Return (x, y) of the center of cell containing provided text 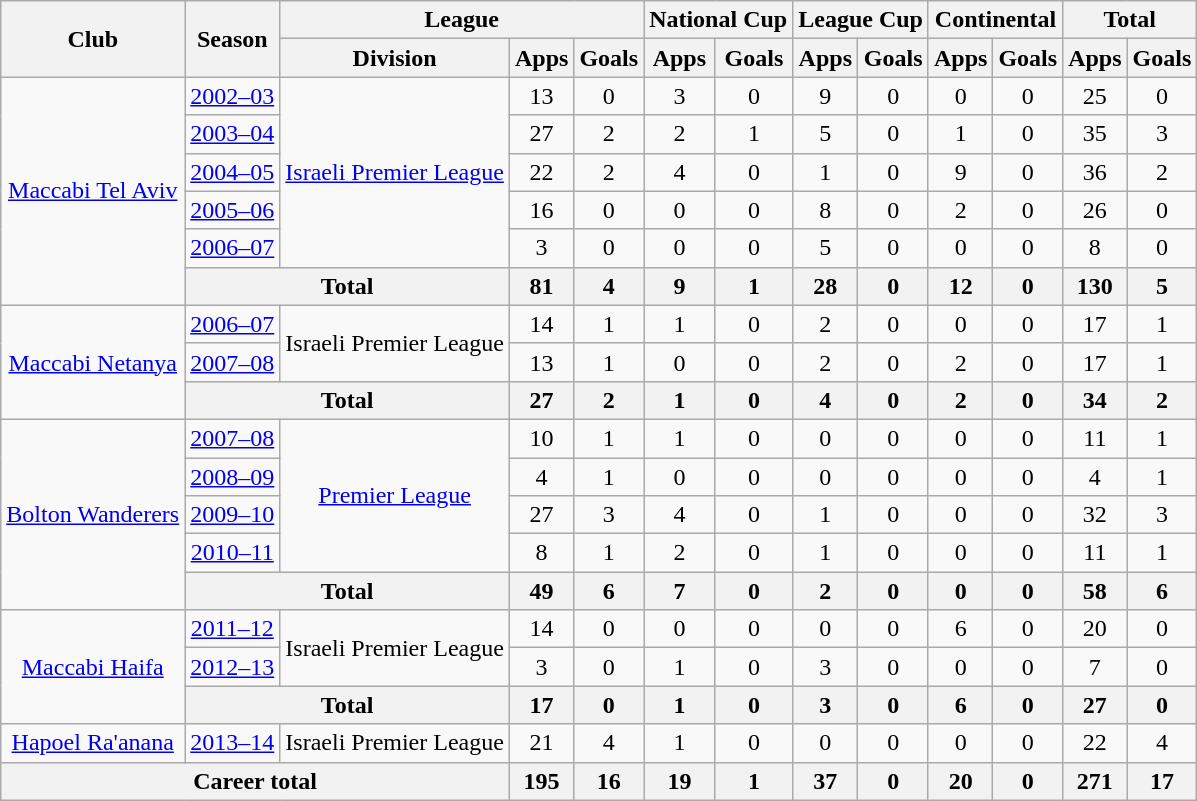
26 (1095, 210)
195 (541, 781)
2012–13 (232, 667)
Continental (995, 20)
2002–03 (232, 96)
Season (232, 39)
2009–10 (232, 515)
130 (1095, 286)
2013–14 (232, 743)
2003–04 (232, 134)
25 (1095, 96)
Bolton Wanderers (93, 514)
28 (826, 286)
2008–09 (232, 477)
10 (541, 438)
2010–11 (232, 553)
49 (541, 591)
58 (1095, 591)
36 (1095, 172)
Career total (256, 781)
271 (1095, 781)
Maccabi Tel Aviv (93, 191)
12 (960, 286)
National Cup (718, 20)
Maccabi Netanya (93, 362)
Hapoel Ra'anana (93, 743)
Division (395, 58)
32 (1095, 515)
Premier League (395, 495)
2011–12 (232, 629)
37 (826, 781)
League Cup (861, 20)
Maccabi Haifa (93, 667)
League (462, 20)
Club (93, 39)
35 (1095, 134)
21 (541, 743)
2004–05 (232, 172)
2005–06 (232, 210)
19 (680, 781)
81 (541, 286)
34 (1095, 400)
